Locate the cell with the specified text and output its (x, y) center coordinate. 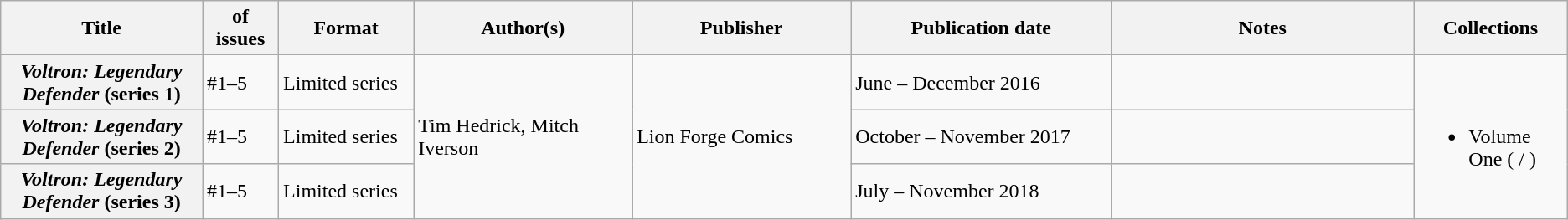
July – November 2018 (982, 191)
Collections (1491, 28)
Lion Forge Comics (742, 137)
Publication date (982, 28)
Tim Hedrick, Mitch Iverson (523, 137)
Author(s) (523, 28)
Title (102, 28)
October – November 2017 (982, 137)
of issues (241, 28)
June – December 2016 (982, 82)
Volume One ( / ) (1491, 137)
Format (347, 28)
Voltron: Legendary Defender (series 3) (102, 191)
Publisher (742, 28)
Notes (1263, 28)
Voltron: Legendary Defender (series 2) (102, 137)
Voltron: Legendary Defender (series 1) (102, 82)
